Detect which cell encompasses the target text, then output its [x, y] center coordinate. 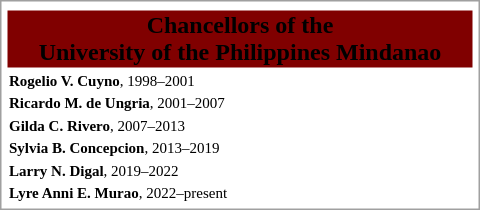
Lyre Anni E. Murao, 2022–present [240, 193]
Rogelio V. Cuyno, 1998–2001 [240, 80]
Sylvia B. Concepcion, 2013–2019 [240, 148]
Larry N. Digal, 2019–2022 [240, 170]
Gilda C. Rivero, 2007–2013 [240, 126]
Ricardo M. de Ungria, 2001–2007 [240, 103]
Chancellors of theUniversity of the Philippines Mindanao [240, 38]
